Return the (X, Y) coordinate for the center point of the cell that contains the specified text.  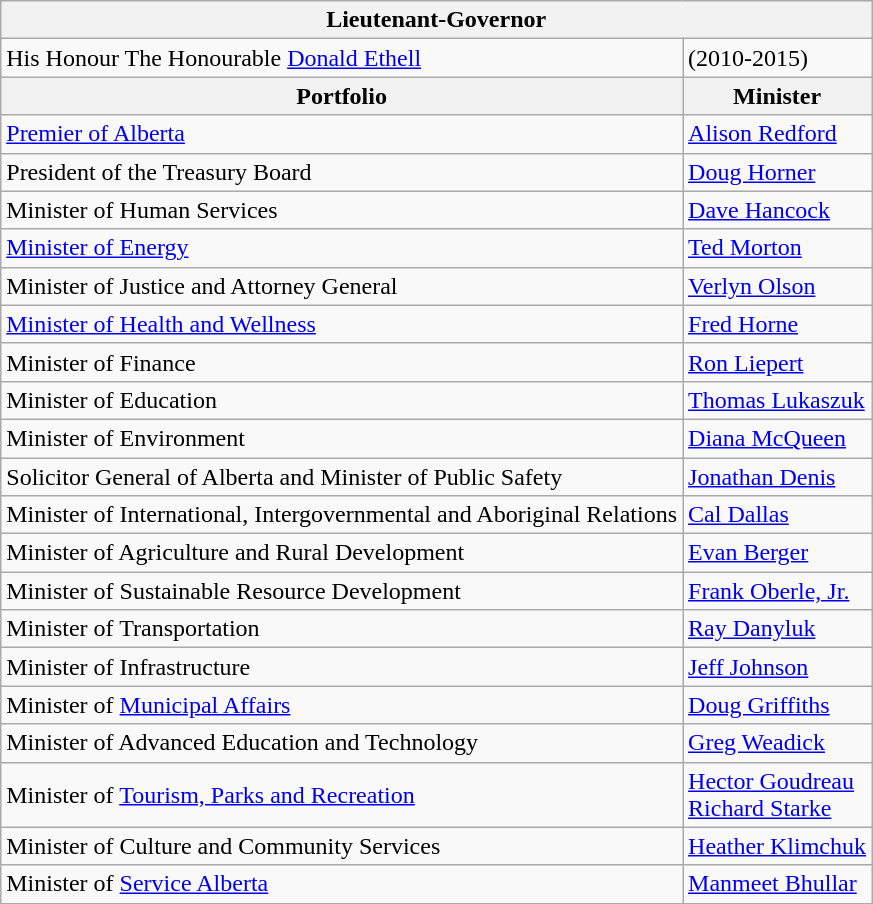
Minister of Energy (342, 248)
Ron Liepert (778, 362)
Fred Horne (778, 324)
Minister of Municipal Affairs (342, 705)
Minister of Infrastructure (342, 667)
Doug Griffiths (778, 705)
Minister of Culture and Community Services (342, 846)
Doug Horner (778, 172)
Portfolio (342, 96)
Manmeet Bhullar (778, 884)
Ray Danyluk (778, 629)
Minister of Service Alberta (342, 884)
Minister of Health and Wellness (342, 324)
Thomas Lukaszuk (778, 400)
Dave Hancock (778, 210)
His Honour The Honourable Donald Ethell (342, 58)
Ted Morton (778, 248)
Alison Redford (778, 134)
Greg Weadick (778, 743)
Minister of Justice and Attorney General (342, 286)
Minister of Advanced Education and Technology (342, 743)
Solicitor General of Alberta and Minister of Public Safety (342, 477)
Minister of Tourism, Parks and Recreation (342, 794)
Minister of Human Services (342, 210)
Heather Klimchuk (778, 846)
Minister of International, Intergovernmental and Aboriginal Relations (342, 515)
Hector GoudreauRichard Starke (778, 794)
Minister of Sustainable Resource Development (342, 591)
Minister of Agriculture and Rural Development (342, 553)
President of the Treasury Board (342, 172)
Minister of Environment (342, 438)
Minister of Finance (342, 362)
Verlyn Olson (778, 286)
(2010-2015) (778, 58)
Minister of Education (342, 400)
Frank Oberle, Jr. (778, 591)
Cal Dallas (778, 515)
Evan Berger (778, 553)
Minister (778, 96)
Lieutenant-Governor (436, 20)
Jeff Johnson (778, 667)
Premier of Alberta (342, 134)
Jonathan Denis (778, 477)
Diana McQueen (778, 438)
Minister of Transportation (342, 629)
